Scan for the cell matching the given text and deliver its (x, y) coordinate at center. 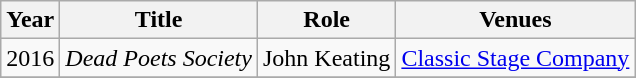
Role (326, 20)
Venues (516, 20)
Classic Stage Company (516, 58)
Dead Poets Society (159, 58)
John Keating (326, 58)
Title (159, 20)
2016 (30, 58)
Year (30, 20)
